Output the [x, y] coordinate of the center of the cell containing the given text.  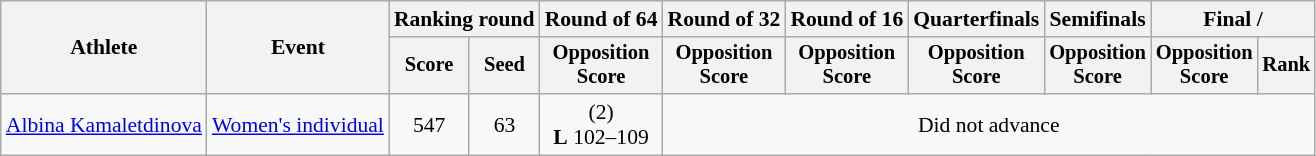
Event [298, 48]
Score [430, 66]
Final / [1233, 19]
Athlete [104, 48]
Women's individual [298, 124]
Rank [1286, 66]
Quarterfinals [976, 19]
Round of 64 [602, 19]
547 [430, 124]
Ranking round [464, 19]
Albina Kamaletdinova [104, 124]
Seed [504, 66]
Semifinals [1098, 19]
(2)L 102–109 [602, 124]
Round of 16 [846, 19]
63 [504, 124]
Did not advance [988, 124]
Round of 32 [724, 19]
